For the text-containing cell, return its midpoint in (X, Y) coordinate format. 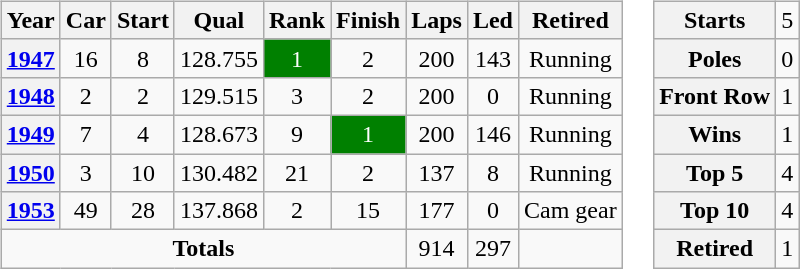
Cam gear (570, 211)
146 (492, 134)
10 (142, 173)
16 (86, 58)
5 (788, 20)
137 (437, 173)
9 (296, 134)
1948 (30, 96)
914 (437, 249)
49 (86, 211)
Top 10 (715, 211)
143 (492, 58)
1949 (30, 134)
Finish (368, 20)
Led (492, 20)
Front Row (715, 96)
Car (86, 20)
Starts (715, 20)
128.673 (218, 134)
15 (368, 211)
Year (30, 20)
297 (492, 249)
Start (142, 20)
129.515 (218, 96)
21 (296, 173)
1953 (30, 211)
Qual (218, 20)
130.482 (218, 173)
Laps (437, 20)
Top 5 (715, 173)
1947 (30, 58)
7 (86, 134)
1950 (30, 173)
137.868 (218, 211)
Rank (296, 20)
177 (437, 211)
28 (142, 211)
128.755 (218, 58)
Poles (715, 58)
Totals (203, 249)
Wins (715, 134)
